Return (X, Y) of the center of cell containing provided text 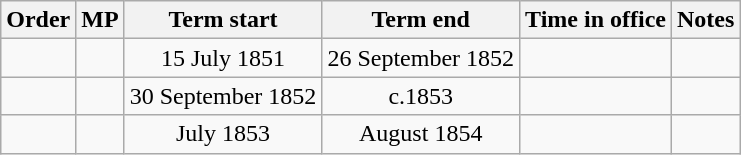
c.1853 (421, 96)
30 September 1852 (223, 96)
26 September 1852 (421, 58)
Notes (705, 20)
August 1854 (421, 134)
Term end (421, 20)
Term start (223, 20)
15 July 1851 (223, 58)
Time in office (596, 20)
MP (100, 20)
July 1853 (223, 134)
Order (38, 20)
